From the cell containing the given text, extract its center point as (x, y) coordinate. 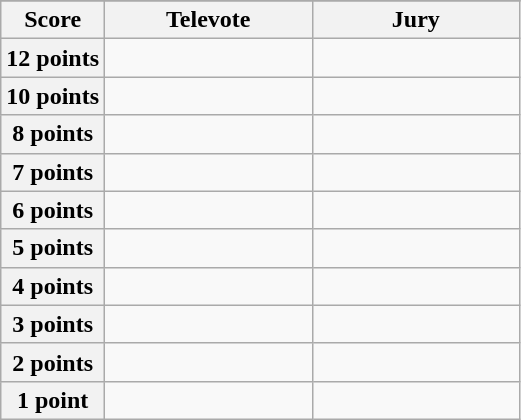
6 points (53, 210)
8 points (53, 134)
2 points (53, 362)
12 points (53, 58)
3 points (53, 324)
1 point (53, 400)
Jury (416, 20)
4 points (53, 286)
10 points (53, 96)
Televote (209, 20)
5 points (53, 248)
7 points (53, 172)
Score (53, 20)
